Return the [X, Y] coordinate for the center point of the cell that contains the specified text.  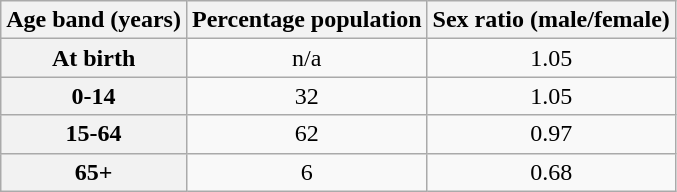
0.68 [551, 172]
0-14 [94, 96]
32 [306, 96]
Sex ratio (male/female) [551, 20]
Percentage population [306, 20]
At birth [94, 58]
0.97 [551, 134]
n/a [306, 58]
Age band (years) [94, 20]
6 [306, 172]
65+ [94, 172]
15-64 [94, 134]
62 [306, 134]
